Pinpoint the cell where the given text exists, returning its (X, Y) midpoint coordinate. 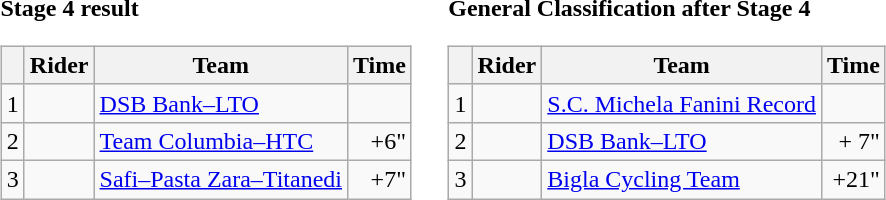
+7" (380, 179)
Safi–Pasta Zara–Titanedi (220, 179)
Bigla Cycling Team (682, 179)
S.C. Michela Fanini Record (682, 103)
+21" (853, 179)
Team Columbia–HTC (220, 141)
+6" (380, 141)
+ 7" (853, 141)
